Detect which cell encompasses the target text, then output its [X, Y] center coordinate. 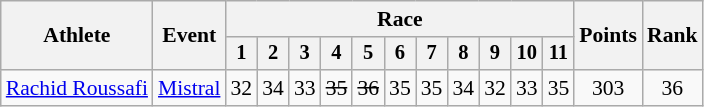
2 [273, 54]
303 [608, 88]
Event [189, 36]
10 [527, 54]
8 [463, 54]
Race [400, 19]
5 [368, 54]
6 [400, 54]
Athlete [77, 36]
Rachid Roussafi [77, 88]
7 [432, 54]
9 [495, 54]
Mistral [189, 88]
Points [608, 36]
Rank [672, 36]
4 [337, 54]
1 [241, 54]
3 [305, 54]
11 [559, 54]
